Return [x, y] of the center of cell containing provided text 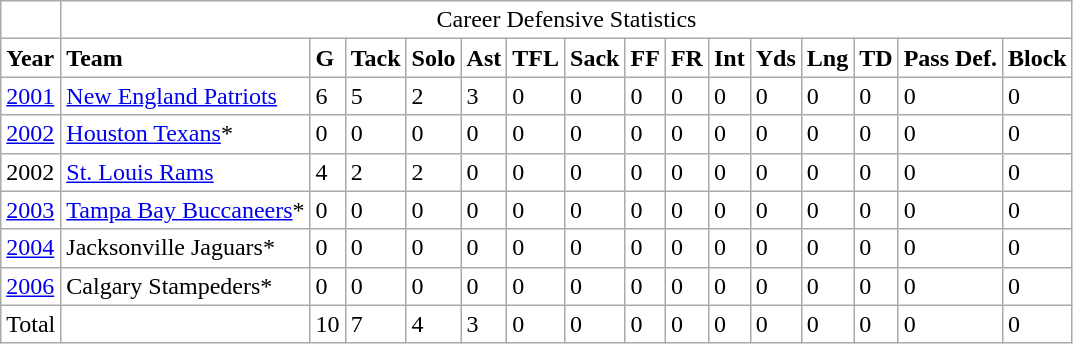
Calgary Stampeders* [186, 286]
5 [376, 96]
Total [31, 324]
TFL [536, 58]
St. Louis Rams [186, 172]
Int [729, 58]
Tack [376, 58]
Tampa Bay Buccaneers* [186, 210]
2006 [31, 286]
FF [645, 58]
FR [686, 58]
Career Defensive Statistics [566, 20]
7 [376, 324]
Team [186, 58]
G [328, 58]
Yds [776, 58]
Solo [434, 58]
TD [876, 58]
2001 [31, 96]
2003 [31, 210]
Jacksonville Jaguars* [186, 248]
Block [1037, 58]
Pass Def. [950, 58]
6 [328, 96]
Sack [595, 58]
New England Patriots [186, 96]
2004 [31, 248]
Ast [484, 58]
10 [328, 324]
Year [31, 58]
Houston Texans* [186, 134]
Lng [827, 58]
